Identify which cell holds the provided text, then report its (X, Y) central coordinate. 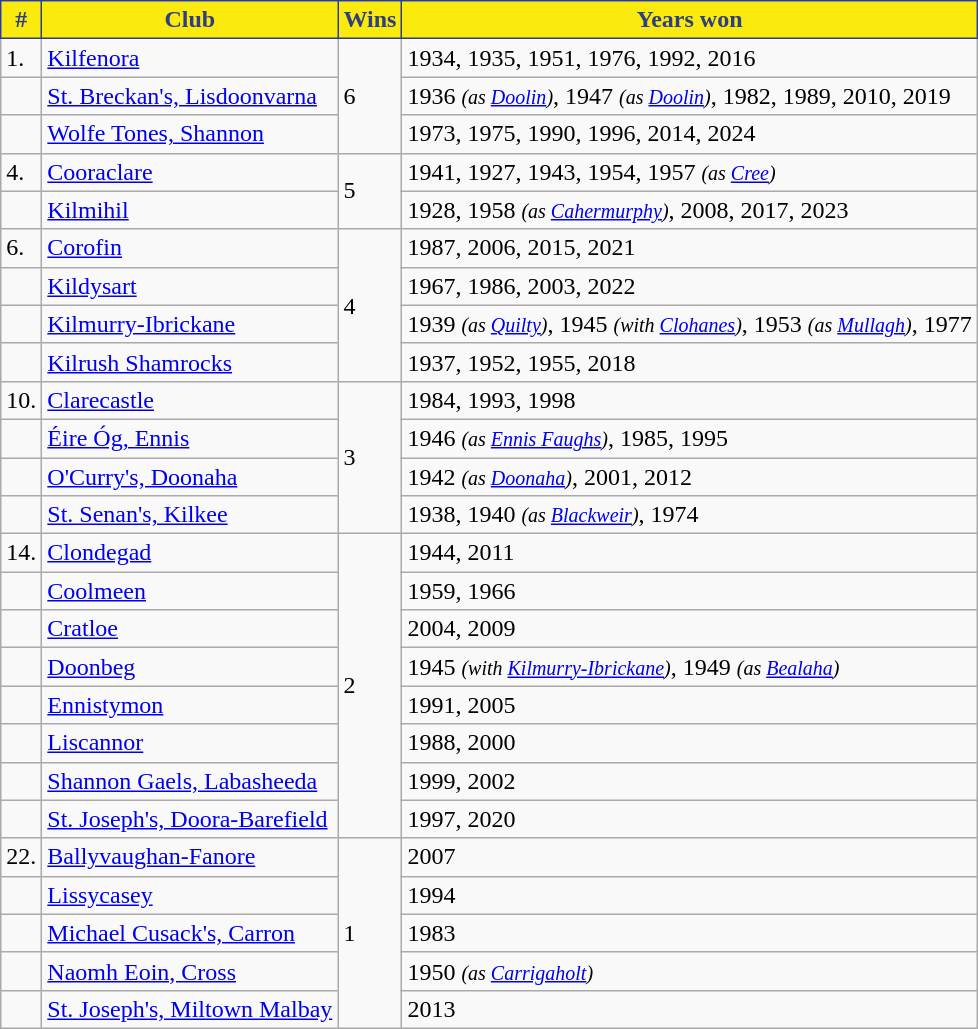
O'Curry's, Doonaha (190, 477)
Club (190, 20)
1934, 1935, 1951, 1976, 1992, 2016 (690, 58)
# (22, 20)
1967, 1986, 2003, 2022 (690, 286)
Ballyvaughan-Fanore (190, 857)
1936 (as Doolin), 1947 (as Doolin), 1982, 1989, 2010, 2019 (690, 96)
1999, 2002 (690, 781)
St. Joseph's, Doora-Barefield (190, 819)
1 (370, 933)
Naomh Eoin, Cross (190, 971)
Lissycasey (190, 895)
6 (370, 96)
Clarecastle (190, 400)
Wins (370, 20)
Coolmeen (190, 591)
Cooraclare (190, 172)
1997, 2020 (690, 819)
1950 (as Carrigaholt) (690, 971)
10. (22, 400)
Clondegad (190, 553)
Kilfenora (190, 58)
1. (22, 58)
St. Joseph's, Miltown Malbay (190, 1009)
Kilmihil (190, 210)
1938, 1940 (as Blackweir), 1974 (690, 515)
4 (370, 305)
2013 (690, 1009)
Cratloe (190, 629)
Wolfe Tones, Shannon (190, 134)
1946 (as Ennis Faughs), 1985, 1995 (690, 438)
1941, 1927, 1943, 1954, 1957 (as Cree) (690, 172)
Éire Óg, Ennis (190, 438)
Kilrush Shamrocks (190, 362)
Corofin (190, 248)
Ennistymon (190, 705)
1987, 2006, 2015, 2021 (690, 248)
6. (22, 248)
1937, 1952, 1955, 2018 (690, 362)
2004, 2009 (690, 629)
Doonbeg (190, 667)
Kildysart (190, 286)
Liscannor (190, 743)
14. (22, 553)
1928, 1958 (as Cahermurphy), 2008, 2017, 2023 (690, 210)
Years won (690, 20)
1994 (690, 895)
Kilmurry-Ibrickane (190, 324)
3 (370, 457)
1973, 1975, 1990, 1996, 2014, 2024 (690, 134)
St. Breckan's, Lisdoonvarna (190, 96)
St. Senan's, Kilkee (190, 515)
1945 (with Kilmurry-Ibrickane), 1949 (as Bealaha) (690, 667)
5 (370, 191)
4. (22, 172)
Shannon Gaels, Labasheeda (190, 781)
1983 (690, 933)
Michael Cusack's, Carron (190, 933)
1942 (as Doonaha), 2001, 2012 (690, 477)
22. (22, 857)
2 (370, 686)
1944, 2011 (690, 553)
1991, 2005 (690, 705)
1939 (as Quilty), 1945 (with Clohanes), 1953 (as Mullagh), 1977 (690, 324)
2007 (690, 857)
1984, 1993, 1998 (690, 400)
1988, 2000 (690, 743)
1959, 1966 (690, 591)
